Determine the (X, Y) coordinate at the center of the cell enclosing the given text.  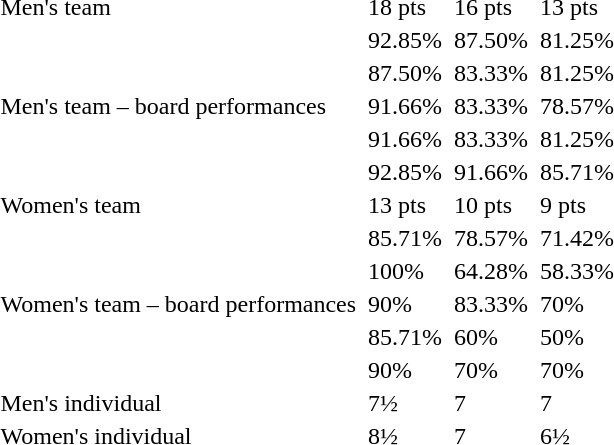
64.28% (492, 271)
100% (406, 271)
7½ (406, 403)
10 pts (492, 205)
7 (492, 403)
78.57% (492, 238)
13 pts (406, 205)
70% (492, 370)
60% (492, 337)
